Search for the cell housing the specified text and yield its [X, Y] center coordinate. 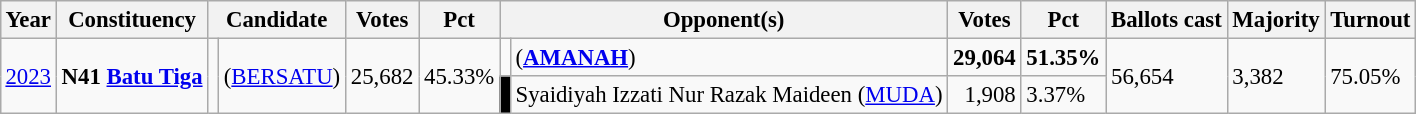
51.35% [1064, 57]
Candidate [277, 20]
56,654 [1166, 76]
2023 [28, 76]
29,064 [984, 57]
Opponent(s) [724, 20]
1,908 [984, 95]
(BERSATU) [282, 76]
Syaidiyah Izzati Nur Razak Maideen (MUDA) [729, 95]
Majority [1276, 20]
(AMANAH) [729, 57]
N41 Batu Tiga [132, 76]
Ballots cast [1166, 20]
45.33% [460, 76]
75.05% [1370, 76]
Turnout [1370, 20]
Year [28, 20]
3.37% [1064, 95]
3,382 [1276, 76]
Constituency [132, 20]
25,682 [382, 76]
